Search for the cell housing the specified text and yield its (x, y) center coordinate. 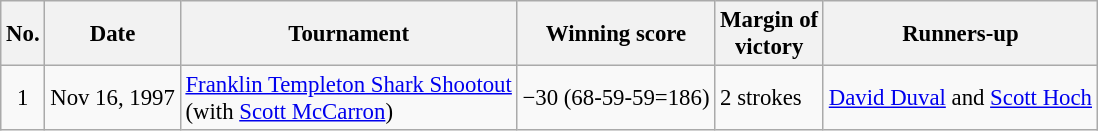
Nov 16, 1997 (112, 98)
Franklin Templeton Shark Shootout(with Scott McCarron) (348, 98)
David Duval and Scott Hoch (960, 98)
Margin ofvictory (770, 34)
Tournament (348, 34)
No. (23, 34)
−30 (68-59-59=186) (616, 98)
Runners-up (960, 34)
2 strokes (770, 98)
Winning score (616, 34)
Date (112, 34)
1 (23, 98)
